Pinpoint the cell where the given text exists, returning its [x, y] midpoint coordinate. 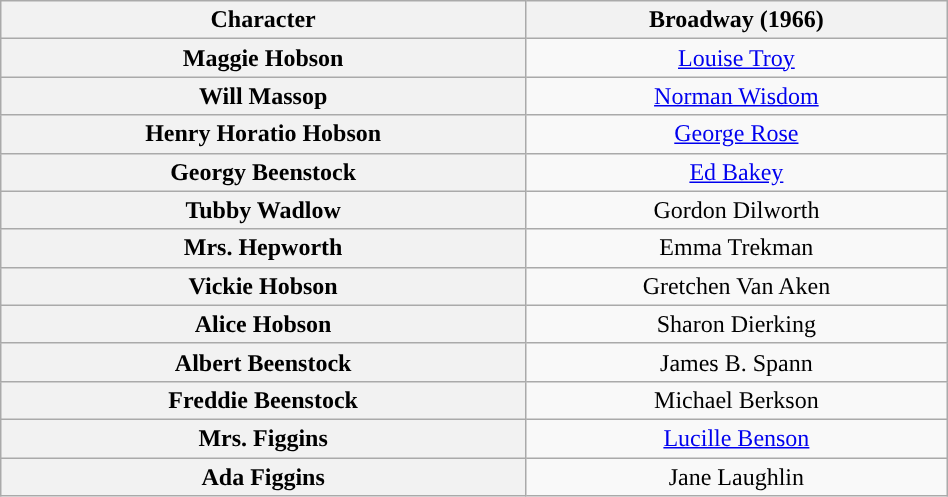
Mrs. Figgins [264, 438]
Tubby Wadlow [264, 210]
Henry Horatio Hobson [264, 134]
Lucille Benson [737, 438]
Will Massop [264, 96]
Character [264, 20]
Michael Berkson [737, 400]
Georgy Beenstock [264, 172]
Jane Laughlin [737, 477]
Sharon Dierking [737, 324]
Broadway (1966) [737, 20]
Albert Beenstock [264, 362]
Vickie Hobson [264, 286]
Norman Wisdom [737, 96]
Gretchen Van Aken [737, 286]
James B. Spann [737, 362]
Gordon Dilworth [737, 210]
Emma Trekman [737, 248]
Louise Troy [737, 58]
Mrs. Hepworth [264, 248]
Alice Hobson [264, 324]
Ada Figgins [264, 477]
Freddie Beenstock [264, 400]
Maggie Hobson [264, 58]
George Rose [737, 134]
Ed Bakey [737, 172]
